Identify which cell holds the provided text, then report its [X, Y] central coordinate. 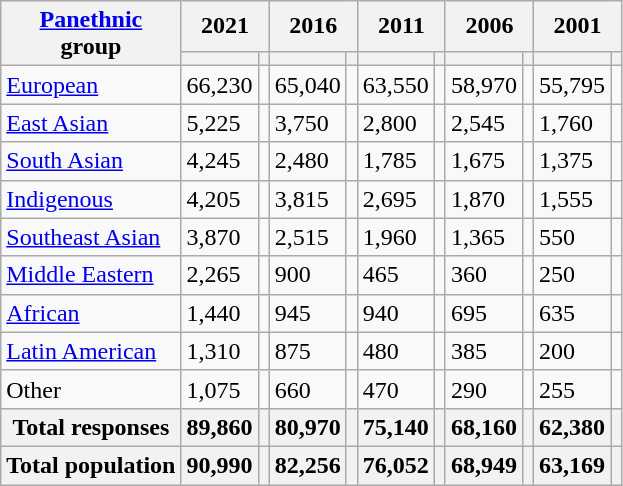
550 [572, 237]
900 [308, 275]
1,675 [484, 161]
4,205 [220, 199]
68,160 [484, 427]
1,870 [484, 199]
76,052 [396, 465]
65,040 [308, 85]
470 [396, 389]
2,480 [308, 161]
1,440 [220, 313]
385 [484, 351]
1,365 [484, 237]
63,550 [396, 85]
5,225 [220, 123]
465 [396, 275]
58,970 [484, 85]
2,545 [484, 123]
1,555 [572, 199]
1,075 [220, 389]
89,860 [220, 427]
Panethnicgroup [91, 34]
Middle Eastern [91, 275]
695 [484, 313]
Other [91, 389]
55,795 [572, 85]
63,169 [572, 465]
Total population [91, 465]
3,815 [308, 199]
1,960 [396, 237]
75,140 [396, 427]
940 [396, 313]
82,256 [308, 465]
3,750 [308, 123]
1,760 [572, 123]
South Asian [91, 161]
290 [484, 389]
250 [572, 275]
480 [396, 351]
2011 [401, 26]
Southeast Asian [91, 237]
2006 [489, 26]
3,870 [220, 237]
African [91, 313]
2,695 [396, 199]
Latin American [91, 351]
2,265 [220, 275]
360 [484, 275]
660 [308, 389]
2021 [225, 26]
Total responses [91, 427]
European [91, 85]
2,800 [396, 123]
1,785 [396, 161]
80,970 [308, 427]
2016 [313, 26]
2001 [578, 26]
68,949 [484, 465]
66,230 [220, 85]
2,515 [308, 237]
635 [572, 313]
90,990 [220, 465]
1,375 [572, 161]
255 [572, 389]
200 [572, 351]
62,380 [572, 427]
East Asian [91, 123]
945 [308, 313]
4,245 [220, 161]
Indigenous [91, 199]
875 [308, 351]
1,310 [220, 351]
